Determine the [X, Y] coordinate at the center of the cell enclosing the given text.  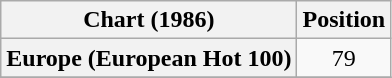
79 [344, 58]
Europe (European Hot 100) [149, 58]
Position [344, 20]
Chart (1986) [149, 20]
